Search for the cell housing the specified text and yield its [X, Y] center coordinate. 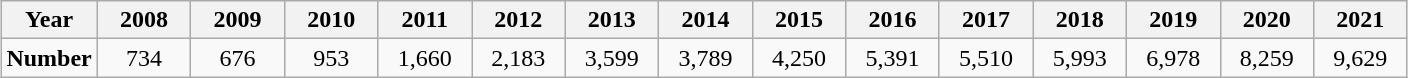
734 [144, 58]
1,660 [425, 58]
2010 [331, 20]
953 [331, 58]
5,510 [986, 58]
2012 [519, 20]
4,250 [799, 58]
2015 [799, 20]
9,629 [1361, 58]
Number [49, 58]
2009 [238, 20]
Year [49, 20]
2,183 [519, 58]
2013 [612, 20]
2014 [706, 20]
2011 [425, 20]
2017 [986, 20]
5,993 [1080, 58]
2016 [893, 20]
2019 [1173, 20]
6,978 [1173, 58]
3,789 [706, 58]
2008 [144, 20]
8,259 [1267, 58]
3,599 [612, 58]
676 [238, 58]
5,391 [893, 58]
2020 [1267, 20]
2018 [1080, 20]
2021 [1361, 20]
